Return the (X, Y) coordinate for the center point of the cell that contains the specified text.  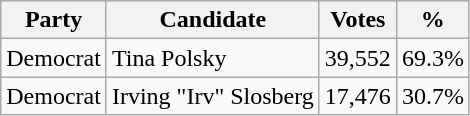
17,476 (358, 96)
Candidate (212, 20)
Party (54, 20)
Votes (358, 20)
% (432, 20)
Irving "Irv" Slosberg (212, 96)
39,552 (358, 58)
Tina Polsky (212, 58)
69.3% (432, 58)
30.7% (432, 96)
